Provide the (x, y) coordinate of the cell's center where the given text is located.  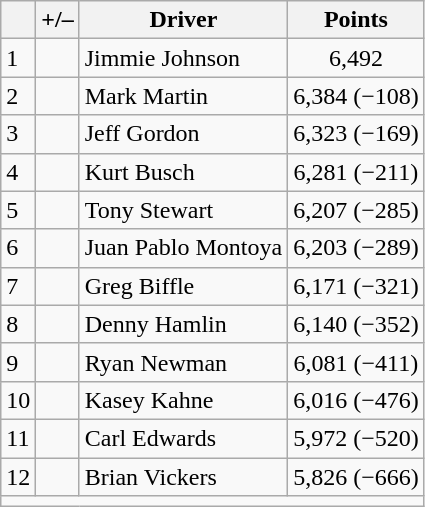
Jeff Gordon (183, 134)
9 (18, 362)
5,972 (−520) (356, 438)
6,140 (−352) (356, 324)
1 (18, 58)
Juan Pablo Montoya (183, 248)
6 (18, 248)
Greg Biffle (183, 286)
2 (18, 96)
Tony Stewart (183, 210)
12 (18, 477)
6,207 (−285) (356, 210)
6,492 (356, 58)
6,384 (−108) (356, 96)
6,081 (−411) (356, 362)
6,203 (−289) (356, 248)
6,016 (−476) (356, 400)
7 (18, 286)
Denny Hamlin (183, 324)
Brian Vickers (183, 477)
4 (18, 172)
5 (18, 210)
5,826 (−666) (356, 477)
6,281 (−211) (356, 172)
Carl Edwards (183, 438)
+/– (58, 20)
3 (18, 134)
10 (18, 400)
6,171 (−321) (356, 286)
6,323 (−169) (356, 134)
Kurt Busch (183, 172)
Driver (183, 20)
Ryan Newman (183, 362)
8 (18, 324)
Kasey Kahne (183, 400)
Points (356, 20)
11 (18, 438)
Jimmie Johnson (183, 58)
Mark Martin (183, 96)
